Find where the given text appears and provide that cell's center as [x, y] coordinate. 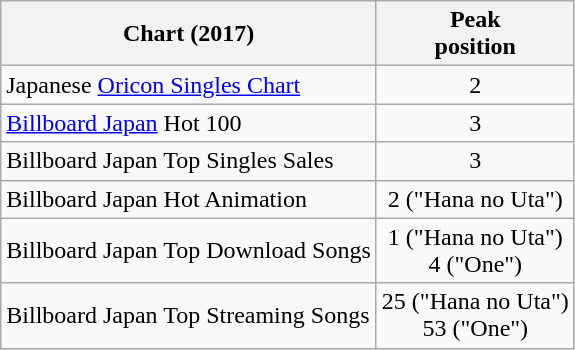
Billboard Japan Top Download Songs [189, 250]
1 ("Hana no Uta")4 ("One") [475, 250]
Peakposition [475, 34]
2 ("Hana no Uta") [475, 199]
25 ("Hana no Uta")53 ("One") [475, 316]
Chart (2017) [189, 34]
Billboard Japan Hot Animation [189, 199]
Billboard Japan Hot 100 [189, 123]
Billboard Japan Top Streaming Songs [189, 316]
2 [475, 85]
Japanese Oricon Singles Chart [189, 85]
Billboard Japan Top Singles Sales [189, 161]
